Locate the cell with the specified text and output its [X, Y] center coordinate. 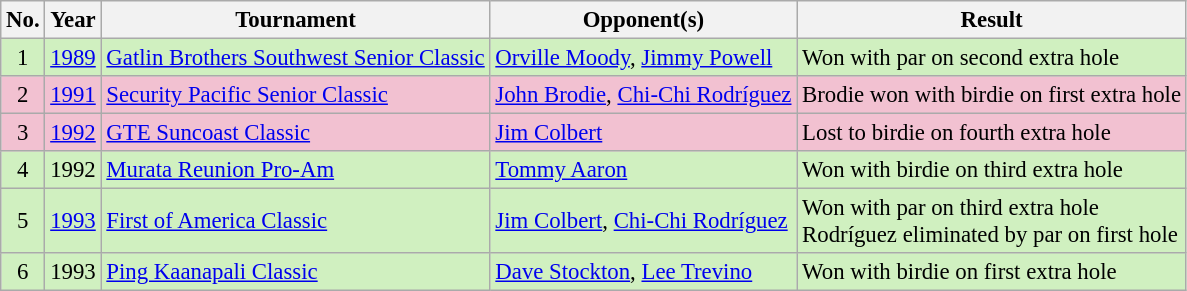
3 [23, 133]
First of America Classic [296, 222]
Gatlin Brothers Southwest Senior Classic [296, 58]
Opponent(s) [644, 20]
Year [73, 20]
1993 [73, 222]
Won with birdie on third extra hole [992, 170]
5 [23, 222]
Jim Colbert [644, 133]
Murata Reunion Pro-Am [296, 170]
No. [23, 20]
Won with par on third extra holeRodríguez eliminated by par on first hole [992, 222]
Jim Colbert, Chi-Chi Rodríguez [644, 222]
1989 [73, 58]
1991 [73, 95]
Tommy Aaron [644, 170]
1 [23, 58]
Tournament [296, 20]
Orville Moody, Jimmy Powell [644, 58]
2 [23, 95]
Won with par on second extra hole [992, 58]
GTE Suncoast Classic [296, 133]
Result [992, 20]
Lost to birdie on fourth extra hole [992, 133]
John Brodie, Chi-Chi Rodríguez [644, 95]
4 [23, 170]
Security Pacific Senior Classic [296, 95]
Brodie won with birdie on first extra hole [992, 95]
